Provide the (x, y) coordinate of the cell's center where the given text is located.  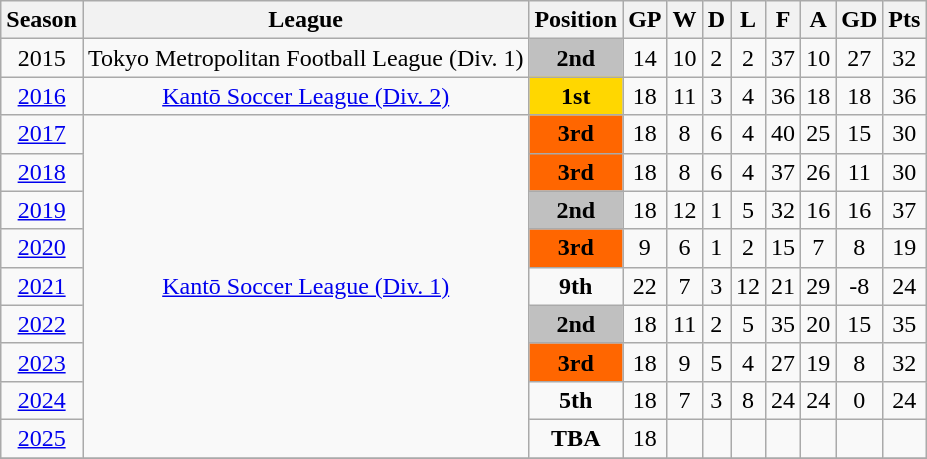
Season (42, 20)
2017 (42, 134)
Kantō Soccer League (Div. 2) (305, 96)
2022 (42, 324)
40 (784, 134)
2025 (42, 438)
D (716, 20)
-8 (860, 286)
TBA (576, 438)
GD (860, 20)
2015 (42, 58)
F (784, 20)
25 (818, 134)
Tokyo Metropolitan Football League (Div. 1) (305, 58)
2023 (42, 362)
26 (818, 172)
GP (645, 20)
A (818, 20)
2021 (42, 286)
Position (576, 20)
2016 (42, 96)
0 (860, 400)
L (748, 20)
21 (784, 286)
Pts (904, 20)
29 (818, 286)
20 (818, 324)
9th (576, 286)
Kantō Soccer League (Div. 1) (305, 286)
2024 (42, 400)
2018 (42, 172)
League (305, 20)
W (684, 20)
22 (645, 286)
1st (576, 96)
2020 (42, 248)
14 (645, 58)
2019 (42, 210)
5th (576, 400)
